Identify which cell holds the provided text, then report its [x, y] central coordinate. 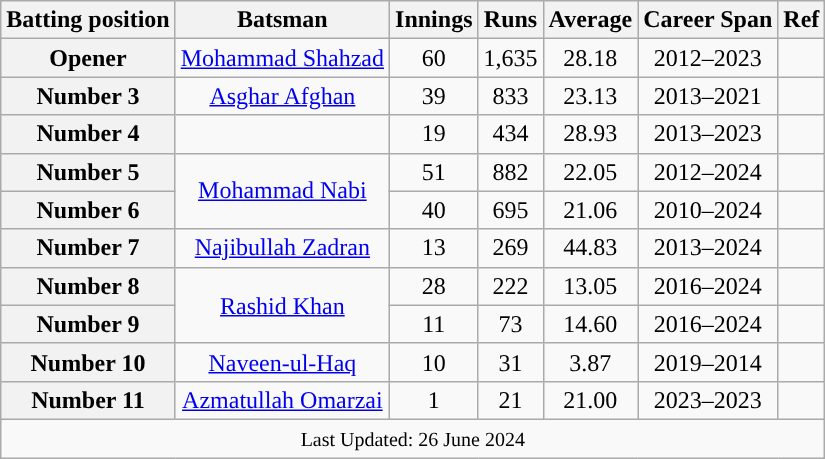
Last Updated: 26 June 2024 [413, 438]
Average [590, 20]
Number 6 [88, 210]
Number 4 [88, 134]
Ref [802, 20]
73 [510, 324]
Number 7 [88, 248]
222 [510, 286]
Naveen-ul-Haq [282, 362]
21 [510, 400]
882 [510, 172]
695 [510, 210]
2019–2014 [708, 362]
Opener [88, 58]
Batting position [88, 20]
13.05 [590, 286]
2023–2023 [708, 400]
28.18 [590, 58]
19 [434, 134]
13 [434, 248]
Number 10 [88, 362]
Mohammad Shahzad [282, 58]
Runs [510, 20]
22.05 [590, 172]
Number 11 [88, 400]
11 [434, 324]
3.87 [590, 362]
23.13 [590, 96]
Batsman [282, 20]
Innings [434, 20]
434 [510, 134]
60 [434, 58]
2013–2023 [708, 134]
1,635 [510, 58]
31 [510, 362]
44.83 [590, 248]
Mohammad Nabi [282, 191]
Azmatullah Omarzai [282, 400]
Rashid Khan [282, 305]
Career Span [708, 20]
269 [510, 248]
Number 8 [88, 286]
Number 9 [88, 324]
Number 3 [88, 96]
21.00 [590, 400]
21.06 [590, 210]
Asghar Afghan [282, 96]
40 [434, 210]
39 [434, 96]
833 [510, 96]
2012–2023 [708, 58]
28 [434, 286]
2013–2024 [708, 248]
2012–2024 [708, 172]
10 [434, 362]
14.60 [590, 324]
2013–2021 [708, 96]
51 [434, 172]
2010–2024 [708, 210]
28.93 [590, 134]
1 [434, 400]
Number 5 [88, 172]
Najibullah Zadran [282, 248]
